Identify which cell holds the provided text, then report its (x, y) central coordinate. 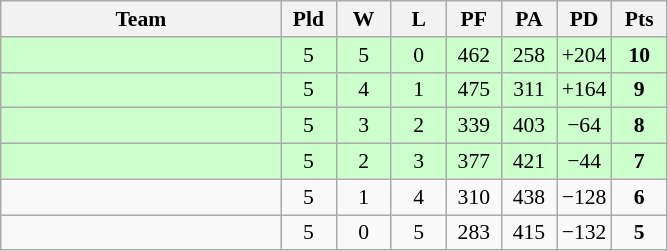
462 (474, 55)
8 (640, 126)
311 (528, 90)
475 (474, 90)
PD (584, 19)
6 (640, 197)
283 (474, 233)
W (364, 19)
9 (640, 90)
+164 (584, 90)
PF (474, 19)
403 (528, 126)
−128 (584, 197)
+204 (584, 55)
Pld (308, 19)
−44 (584, 162)
7 (640, 162)
Pts (640, 19)
10 (640, 55)
PA (528, 19)
377 (474, 162)
258 (528, 55)
415 (528, 233)
310 (474, 197)
−64 (584, 126)
Team (141, 19)
421 (528, 162)
438 (528, 197)
−132 (584, 233)
L (418, 19)
339 (474, 126)
